Capture the cell that displays the provided text and extract its (x, y) central coordinate. 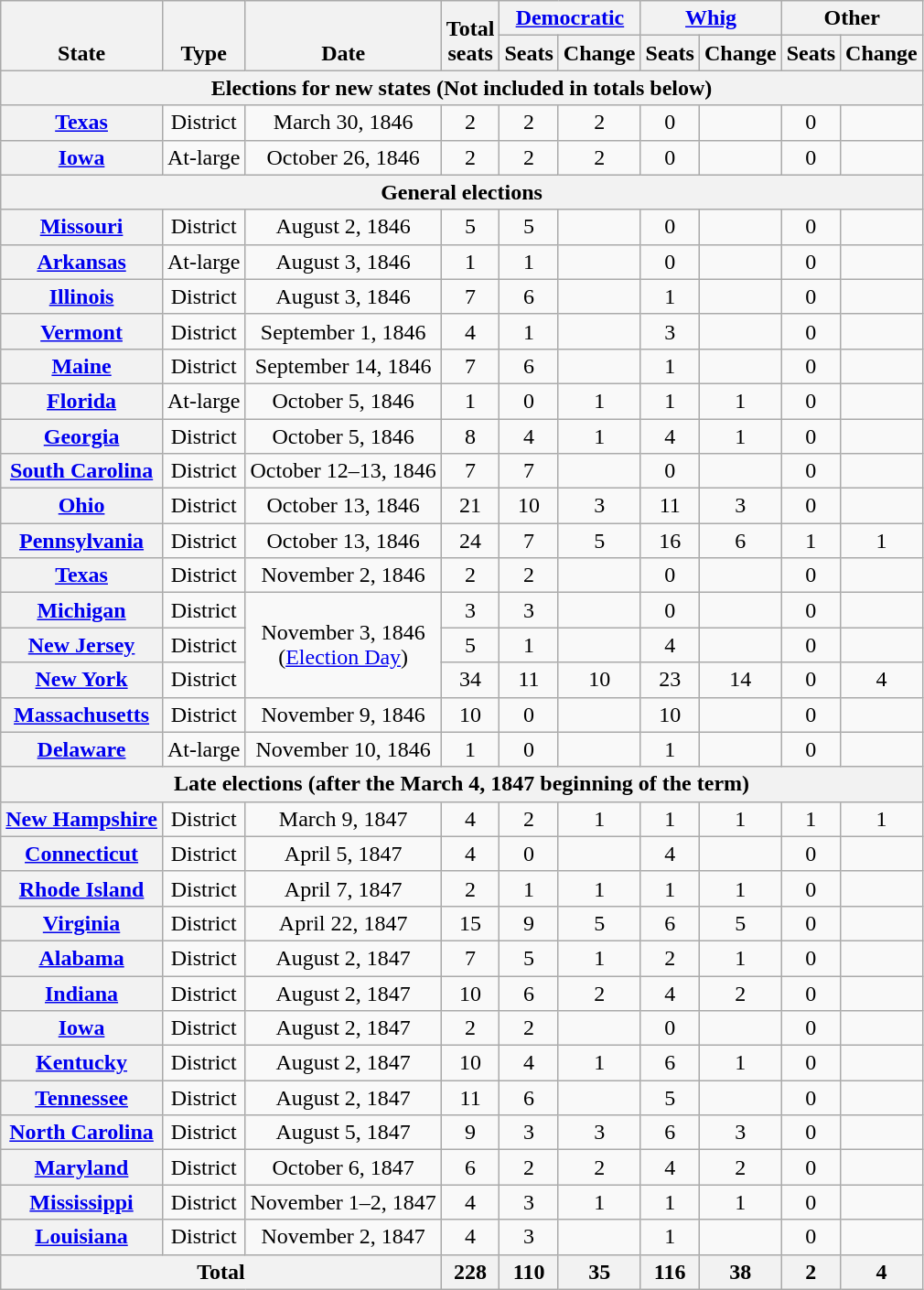
Whig (711, 18)
Connecticut (82, 854)
Maryland (82, 1167)
November 3, 1846(Election Day) (343, 645)
Tennessee (82, 1098)
Totalseats (470, 36)
September 14, 1846 (343, 366)
November 2, 1846 (343, 575)
August 5, 1847 (343, 1133)
Indiana (82, 993)
Elections for new states (Not included in totals below) (462, 88)
35 (599, 1272)
March 30, 1846 (343, 123)
October 6, 1847 (343, 1167)
October 26, 1846 (343, 157)
14 (740, 680)
Massachusetts (82, 715)
September 1, 1846 (343, 331)
228 (470, 1272)
November 10, 1846 (343, 749)
Date (343, 36)
Florida (82, 401)
16 (670, 541)
23 (670, 680)
New Hampshire (82, 819)
38 (740, 1272)
Maine (82, 366)
Late elections (after the March 4, 1847 beginning of the term) (462, 784)
November 9, 1846 (343, 715)
Mississippi (82, 1202)
Democratic (570, 18)
Delaware (82, 749)
August 2, 1846 (343, 227)
21 (470, 506)
State (82, 36)
Louisiana (82, 1237)
Alabama (82, 958)
Type (203, 36)
34 (470, 680)
Pennsylvania (82, 541)
Total (221, 1272)
April 7, 1847 (343, 888)
Missouri (82, 227)
March 9, 1847 (343, 819)
April 22, 1847 (343, 923)
Virginia (82, 923)
Ohio (82, 506)
15 (470, 923)
Other (852, 18)
General elections (462, 192)
New York (82, 680)
Kentucky (82, 1063)
South Carolina (82, 471)
24 (470, 541)
April 5, 1847 (343, 854)
Rhode Island (82, 888)
North Carolina (82, 1133)
Georgia (82, 436)
8 (470, 436)
110 (529, 1272)
116 (670, 1272)
Michigan (82, 610)
November 1–2, 1847 (343, 1202)
November 2, 1847 (343, 1237)
Illinois (82, 296)
October 12–13, 1846 (343, 471)
Arkansas (82, 262)
Vermont (82, 331)
New Jersey (82, 645)
